Extract the (X, Y) coordinate from the center of the cell holding the provided text.  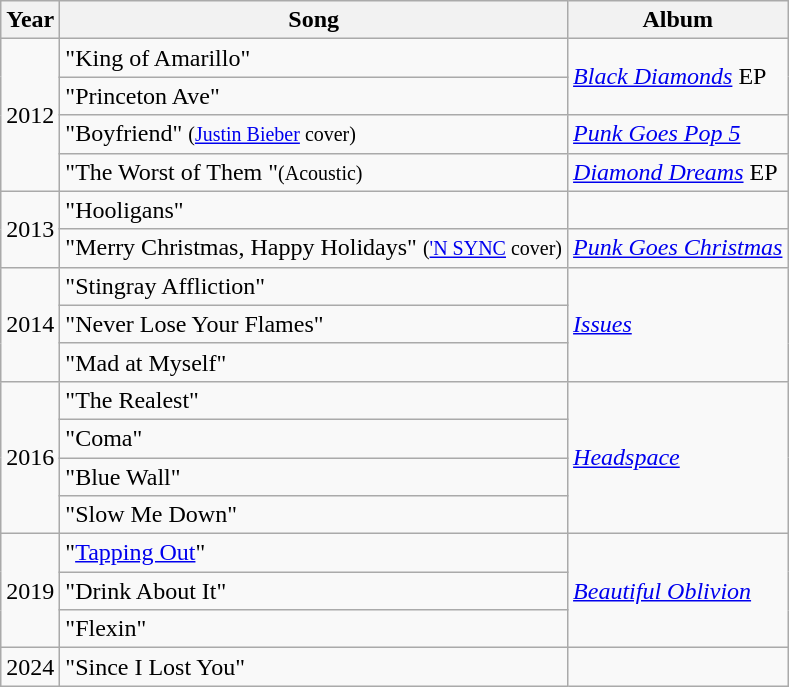
"The Worst of Them "(Acoustic) (314, 172)
Song (314, 20)
Punk Goes Christmas (678, 248)
Album (678, 20)
Punk Goes Pop 5 (678, 134)
"Since I Lost You" (314, 667)
Diamond Dreams EP (678, 172)
2013 (30, 229)
"Stingray Affliction" (314, 286)
"King of Amarillo" (314, 58)
"Merry Christmas, Happy Holidays" ('N SYNC cover) (314, 248)
"Slow Me Down" (314, 515)
Issues (678, 324)
"Tapping Out" (314, 553)
"Flexin" (314, 629)
"Mad at Myself" (314, 362)
"The Realest" (314, 400)
2024 (30, 667)
Black Diamonds EP (678, 77)
"Coma" (314, 438)
"Never Lose Your Flames" (314, 324)
"Blue Wall" (314, 477)
"Hooligans" (314, 210)
Year (30, 20)
"Drink About It" (314, 591)
2019 (30, 591)
2016 (30, 457)
2012 (30, 115)
"Princeton Ave" (314, 96)
Headspace (678, 457)
Beautiful Oblivion (678, 591)
2014 (30, 324)
"Boyfriend" (Justin Bieber cover) (314, 134)
